For the text-containing cell, return its midpoint in (x, y) coordinate format. 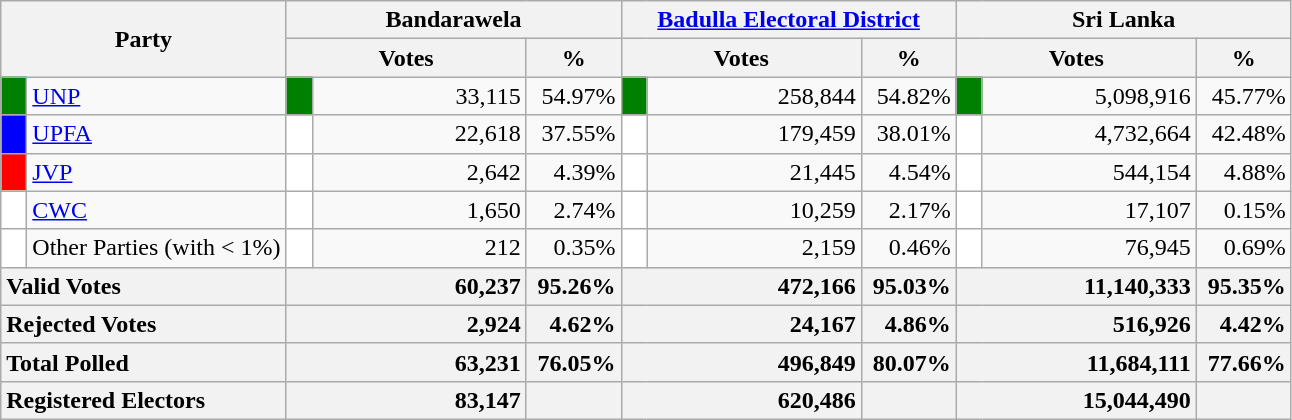
258,844 (754, 96)
21,445 (754, 172)
CWC (156, 210)
516,926 (1076, 324)
1,650 (419, 210)
2,642 (419, 172)
80.07% (908, 362)
11,684,111 (1076, 362)
4,732,664 (1089, 134)
54.97% (574, 96)
0.69% (1244, 248)
4.86% (908, 324)
472,166 (741, 286)
4.39% (574, 172)
Rejected Votes (144, 324)
212 (419, 248)
496,849 (741, 362)
2.74% (574, 210)
Party (144, 39)
95.03% (908, 286)
2.17% (908, 210)
4.54% (908, 172)
JVP (156, 172)
37.55% (574, 134)
0.35% (574, 248)
Registered Electors (144, 400)
5,098,916 (1089, 96)
63,231 (406, 362)
10,259 (754, 210)
76.05% (574, 362)
60,237 (406, 286)
0.46% (908, 248)
77.66% (1244, 362)
UPFA (156, 134)
620,486 (741, 400)
Sri Lanka (1124, 20)
544,154 (1089, 172)
15,044,490 (1076, 400)
22,618 (419, 134)
33,115 (419, 96)
83,147 (406, 400)
Bandarawela (454, 20)
Valid Votes (144, 286)
54.82% (908, 96)
95.26% (574, 286)
UNP (156, 96)
4.42% (1244, 324)
38.01% (908, 134)
24,167 (741, 324)
179,459 (754, 134)
76,945 (1089, 248)
95.35% (1244, 286)
2,159 (754, 248)
Other Parties (with < 1%) (156, 248)
0.15% (1244, 210)
Total Polled (144, 362)
2,924 (406, 324)
17,107 (1089, 210)
4.88% (1244, 172)
45.77% (1244, 96)
42.48% (1244, 134)
4.62% (574, 324)
11,140,333 (1076, 286)
Badulla Electoral District (788, 20)
